Extract the (x, y) coordinate from the center of the cell holding the provided text.  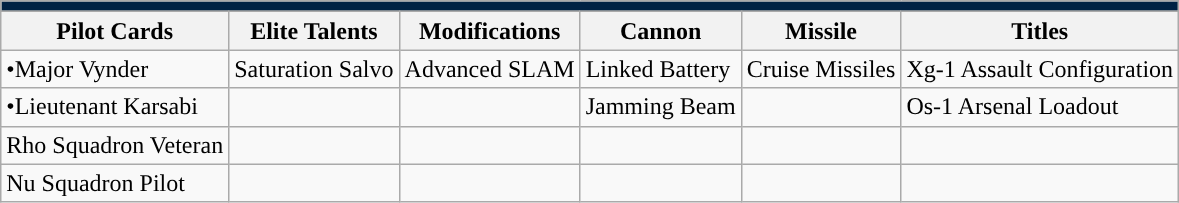
Xg-1 Assault Configuration (1040, 69)
Missile (821, 31)
Jamming Beam (660, 107)
Saturation Salvo (314, 69)
•Major Vynder (115, 69)
Os-1 Arsenal Loadout (1040, 107)
Pilot Cards (115, 31)
Advanced SLAM (490, 69)
•Lieutenant Karsabi (115, 107)
Elite Talents (314, 31)
Cannon (660, 31)
Rho Squadron Veteran (115, 145)
Modifications (490, 31)
Titles (1040, 31)
Cruise Missiles (821, 69)
Linked Battery (660, 69)
Nu Squadron Pilot (115, 183)
